Scan for the cell matching the given text and deliver its [x, y] coordinate at center. 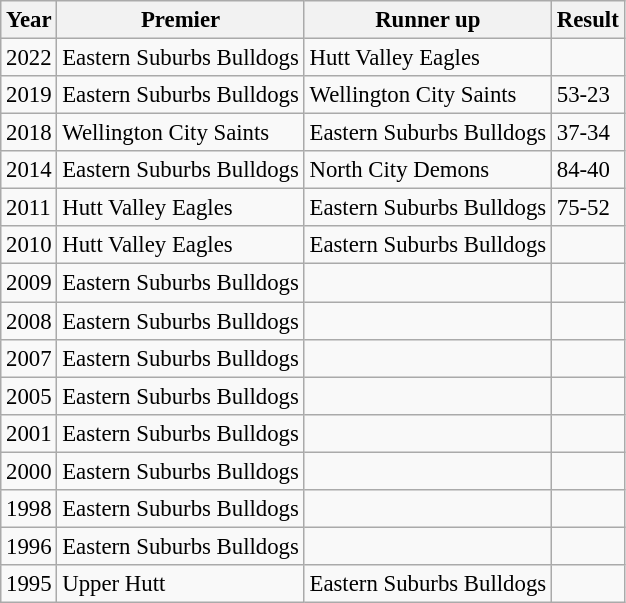
2018 [29, 133]
North City Demons [428, 170]
Runner up [428, 20]
2007 [29, 358]
1995 [29, 584]
2005 [29, 396]
2008 [29, 321]
1996 [29, 546]
2001 [29, 433]
2022 [29, 58]
2010 [29, 245]
53-23 [588, 95]
2011 [29, 208]
2000 [29, 471]
1998 [29, 509]
Upper Hutt [180, 584]
37-34 [588, 133]
75-52 [588, 208]
Year [29, 20]
2019 [29, 95]
2009 [29, 283]
Premier [180, 20]
2014 [29, 170]
Result [588, 20]
84-40 [588, 170]
